For the text-containing cell, return its midpoint in (X, Y) coordinate format. 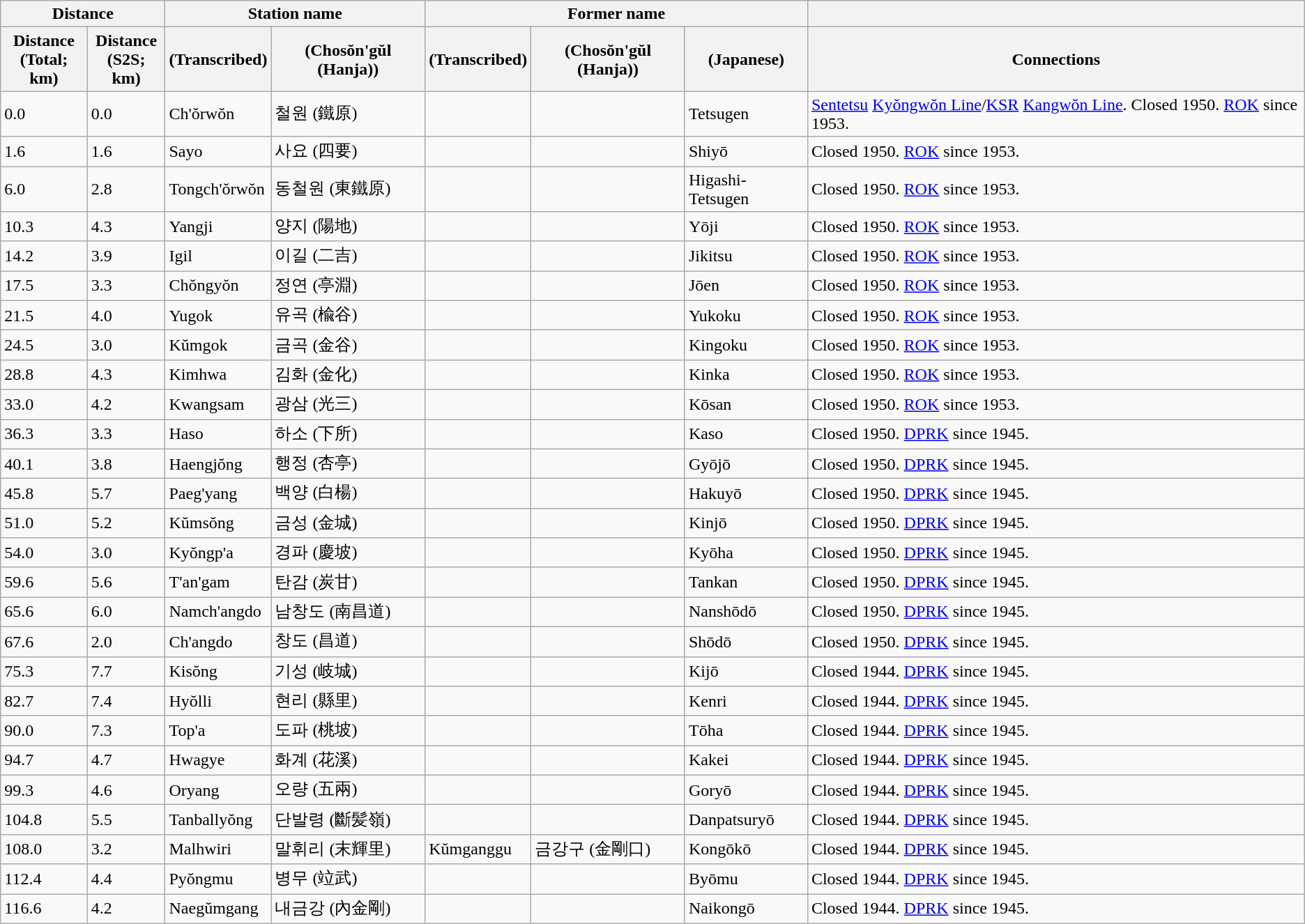
화계 (花溪) (349, 761)
유곡 (楡谷) (349, 315)
2.8 (126, 188)
Kakei (746, 761)
59.6 (44, 583)
7.3 (126, 730)
75.3 (44, 672)
도파 (桃坡) (349, 730)
Igil (218, 256)
108.0 (44, 849)
Shōdō (746, 641)
Naegŭmgang (218, 909)
Goryō (746, 790)
철원 (鐵原) (349, 114)
Naikongō (746, 909)
Yangji (218, 227)
이길 (二吉) (349, 256)
45.8 (44, 493)
116.6 (44, 909)
현리 (縣里) (349, 701)
내금강 (內金剛) (349, 909)
Kimhwa (218, 375)
Kinka (746, 375)
94.7 (44, 761)
정연 (亭淵) (349, 286)
Shiyō (746, 152)
Paeg'yang (218, 493)
5.6 (126, 583)
Namch'angdo (218, 612)
Malhwiri (218, 849)
2.0 (126, 641)
Kingoku (746, 346)
병무 (竝武) (349, 879)
Kisŏng (218, 672)
창도 (昌道) (349, 641)
90.0 (44, 730)
T'an'gam (218, 583)
99.3 (44, 790)
54.0 (44, 553)
Tetsugen (746, 114)
112.4 (44, 879)
말휘리 (末輝里) (349, 849)
Ch'ŏrwŏn (218, 114)
Haengjŏng (218, 464)
Sentetsu Kyŏngwŏn Line/KSR Kangwŏn Line. Closed 1950. ROK since 1953. (1055, 114)
Oryang (218, 790)
82.7 (44, 701)
14.2 (44, 256)
5.2 (126, 523)
Hyŏlli (218, 701)
Kyŏngp'a (218, 553)
Byōmu (746, 879)
Distance(S2S; km) (126, 59)
금성 (金城) (349, 523)
21.5 (44, 315)
Tongch'ŏrwŏn (218, 188)
광삼 (光三) (349, 404)
3.8 (126, 464)
김화 (金化) (349, 375)
(Japanese) (746, 59)
4.7 (126, 761)
Tankan (746, 583)
Jōen (746, 286)
40.1 (44, 464)
Yugok (218, 315)
Tōha (746, 730)
Nanshōdō (746, 612)
Sayo (218, 152)
4.4 (126, 879)
Top'a (218, 730)
17.5 (44, 286)
Kongōkō (746, 849)
단발령 (斷髪嶺) (349, 819)
Station name (296, 14)
67.6 (44, 641)
Yukoku (746, 315)
Ch'angdo (218, 641)
Kwangsam (218, 404)
Gyōjō (746, 464)
Kŭmgok (218, 346)
Pyŏngmu (218, 879)
Distance(Total; km) (44, 59)
탄감 (炭甘) (349, 583)
4.0 (126, 315)
4.6 (126, 790)
금곡 (金谷) (349, 346)
Kijō (746, 672)
Distance (83, 14)
Kinjō (746, 523)
10.3 (44, 227)
금강구 (金剛口) (608, 849)
Kyōha (746, 553)
경파 (慶坡) (349, 553)
33.0 (44, 404)
동철원 (東鐵原) (349, 188)
104.8 (44, 819)
Kŭmganggu (478, 849)
7.4 (126, 701)
하소 (下所) (349, 435)
남창도 (南昌道) (349, 612)
Haso (218, 435)
Former name (616, 14)
24.5 (44, 346)
3.9 (126, 256)
5.7 (126, 493)
65.6 (44, 612)
Danpatsuryō (746, 819)
사요 (四要) (349, 152)
Kenri (746, 701)
51.0 (44, 523)
Hakuyō (746, 493)
5.5 (126, 819)
양지 (陽地) (349, 227)
36.3 (44, 435)
Yōji (746, 227)
Tanballyŏng (218, 819)
기성 (岐城) (349, 672)
백양 (白楊) (349, 493)
Higashi-Tetsugen (746, 188)
Jikitsu (746, 256)
Kōsan (746, 404)
Kaso (746, 435)
28.8 (44, 375)
오량 (五兩) (349, 790)
Chŏngyŏn (218, 286)
3.2 (126, 849)
Connections (1055, 59)
7.7 (126, 672)
Hwagye (218, 761)
Kŭmsŏng (218, 523)
행정 (杏亭) (349, 464)
